Determine the [X, Y] coordinate at the center of the cell enclosing the given text.  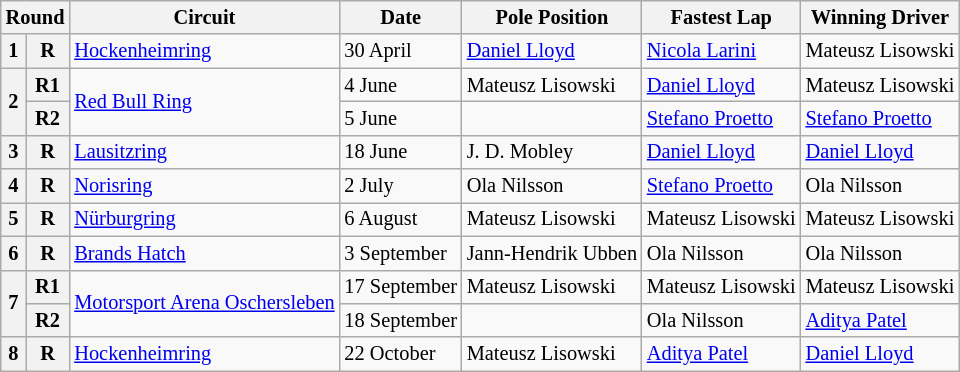
Brands Hatch [204, 253]
3 [14, 152]
7 [14, 304]
Nicola Larini [722, 51]
5 [14, 219]
Winning Driver [880, 17]
Lausitzring [204, 152]
18 June [400, 152]
2 [14, 102]
Norisring [204, 186]
3 September [400, 253]
Nürburgring [204, 219]
Motorsport Arena Oschersleben [204, 304]
Circuit [204, 17]
1 [14, 51]
18 September [400, 320]
6 [14, 253]
2 July [400, 186]
Pole Position [552, 17]
8 [14, 354]
Date [400, 17]
6 August [400, 219]
30 April [400, 51]
22 October [400, 354]
4 June [400, 85]
Red Bull Ring [204, 102]
J. D. Mobley [552, 152]
Round [36, 17]
4 [14, 186]
17 September [400, 287]
5 June [400, 118]
Fastest Lap [722, 17]
Jann-Hendrik Ubben [552, 253]
